Identify which cell holds the provided text, then report its [X, Y] central coordinate. 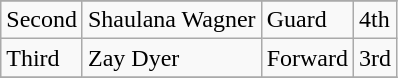
4th [376, 20]
Forward [307, 58]
Zay Dyer [172, 58]
Second [42, 20]
Shaulana Wagner [172, 20]
Third [42, 58]
3rd [376, 58]
Guard [307, 20]
